Return [x, y] of the center of cell containing provided text 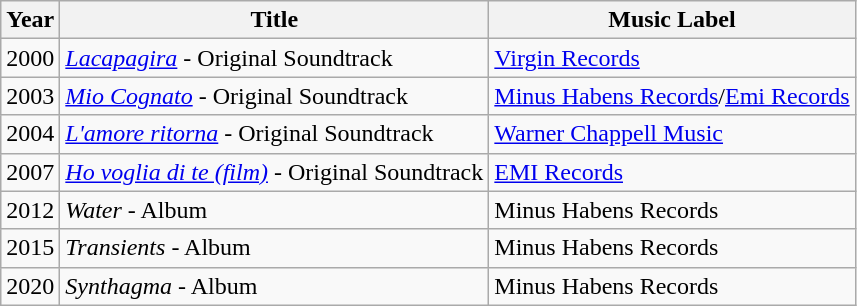
Warner Chappell Music [672, 134]
L'amore ritorna - Original Soundtrack [274, 134]
Synthagma - Album [274, 286]
2004 [30, 134]
2012 [30, 210]
Title [274, 20]
Minus Habens Records/Emi Records [672, 96]
Mio Cognato - Original Soundtrack [274, 96]
2020 [30, 286]
2003 [30, 96]
Transients - Album [274, 248]
EMI Records [672, 172]
Ho voglia di te (film) - Original Soundtrack [274, 172]
Virgin Records [672, 58]
Lacapagira - Original Soundtrack [274, 58]
2000 [30, 58]
Music Label [672, 20]
2007 [30, 172]
Year [30, 20]
2015 [30, 248]
Water - Album [274, 210]
